Search for the cell housing the specified text and yield its [X, Y] center coordinate. 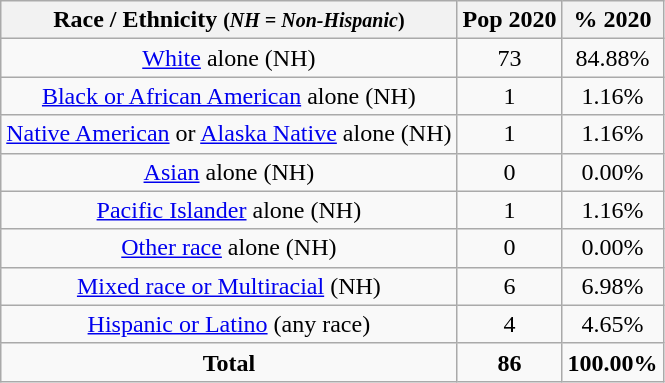
Other race alone (NH) [229, 248]
Native American or Alaska Native alone (NH) [229, 134]
84.88% [612, 58]
Mixed race or Multiracial (NH) [229, 286]
% 2020 [612, 20]
Race / Ethnicity (NH = Non-Hispanic) [229, 20]
100.00% [612, 362]
Pop 2020 [510, 20]
4.65% [612, 324]
73 [510, 58]
Pacific Islander alone (NH) [229, 210]
White alone (NH) [229, 58]
6 [510, 286]
86 [510, 362]
4 [510, 324]
Asian alone (NH) [229, 172]
Total [229, 362]
6.98% [612, 286]
Black or African American alone (NH) [229, 96]
Hispanic or Latino (any race) [229, 324]
